Locate the cell with the specified text and output its (X, Y) center coordinate. 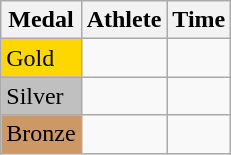
Gold (41, 58)
Time (199, 20)
Athlete (124, 20)
Bronze (41, 134)
Medal (41, 20)
Silver (41, 96)
